Determine the [X, Y] coordinate at the center of the cell enclosing the given text.  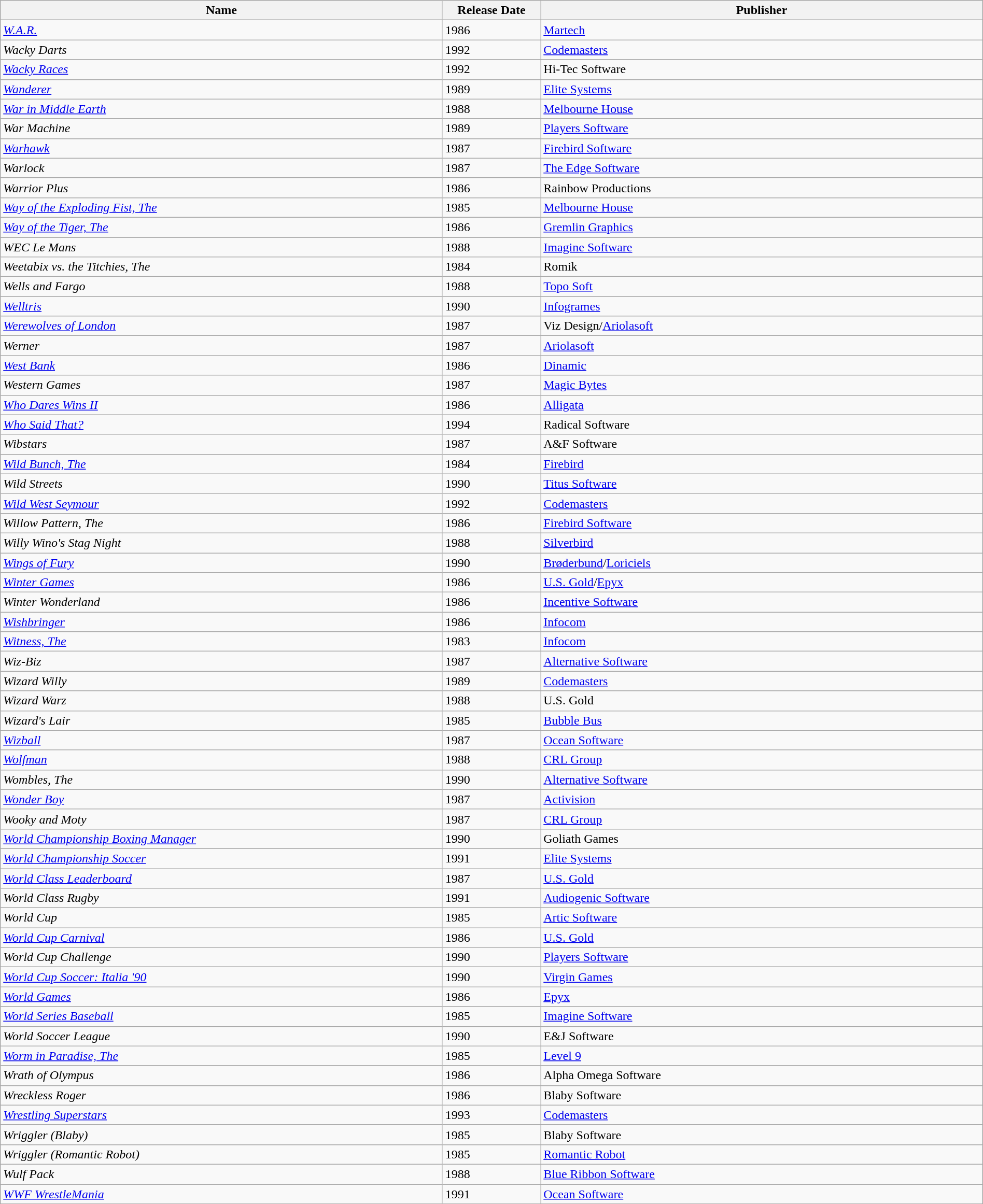
Virgin Games [762, 977]
Silverbird [762, 543]
Wrath of Olympus [222, 1075]
A&F Software [762, 444]
Blue Ribbon Software [762, 1174]
Wings of Fury [222, 562]
World Championship Boxing Manager [222, 839]
Wacky Races [222, 69]
Way of the Exploding Fist, The [222, 207]
Warlock [222, 168]
WWF WrestleMania [222, 1194]
World Class Rugby [222, 898]
Wizard Warz [222, 701]
Wanderer [222, 89]
WEC Le Mans [222, 247]
Wriggler (Blaby) [222, 1135]
Wombles, The [222, 780]
Topo Soft [762, 287]
Release Date [491, 10]
Dinamic [762, 365]
World Cup [222, 918]
World Cup Carnival [222, 938]
Wriggler (Romantic Robot) [222, 1154]
Wolfman [222, 760]
Wild Streets [222, 484]
World Cup Soccer: Italia '90 [222, 977]
Weetabix vs. the Titchies, The [222, 267]
Firebird [762, 464]
Activision [762, 799]
Werner [222, 346]
1983 [491, 642]
World Cup Challenge [222, 957]
World Soccer League [222, 1036]
Who Said That? [222, 424]
Wooky and Moty [222, 819]
Witness, The [222, 642]
Goliath Games [762, 839]
Brøderbund/Loriciels [762, 562]
Werewolves of London [222, 326]
Ariolasoft [762, 346]
Western Games [222, 385]
The Edge Software [762, 168]
Wizball [222, 740]
Warrior Plus [222, 188]
Infogrames [762, 306]
West Bank [222, 365]
Warhawk [222, 148]
World Championship Soccer [222, 858]
World Class Leaderboard [222, 879]
Wonder Boy [222, 799]
Rainbow Productions [762, 188]
Wizard's Lair [222, 720]
Gremlin Graphics [762, 227]
W.A.R. [222, 30]
Wulf Pack [222, 1174]
World Series Baseball [222, 1016]
Alligata [762, 405]
World Games [222, 997]
Incentive Software [762, 602]
Way of the Tiger, The [222, 227]
Publisher [762, 10]
1993 [491, 1115]
Wishbringer [222, 622]
1994 [491, 424]
Wreckless Roger [222, 1095]
E&J Software [762, 1036]
Winter Games [222, 583]
Willy Wino's Stag Night [222, 543]
Epyx [762, 997]
Artic Software [762, 918]
Who Dares Wins II [222, 405]
Wild West Seymour [222, 503]
Magic Bytes [762, 385]
Welltris [222, 306]
Titus Software [762, 484]
Wibstars [222, 444]
Wacky Darts [222, 50]
Willow Pattern, The [222, 523]
Wizard Willy [222, 681]
Worm in Paradise, The [222, 1056]
Wild Bunch, The [222, 464]
U.S. Gold/Epyx [762, 583]
Wrestling Superstars [222, 1115]
War in Middle Earth [222, 109]
War Machine [222, 129]
Name [222, 10]
Viz Design/Ariolasoft [762, 326]
Martech [762, 30]
Hi-Tec Software [762, 69]
Romantic Robot [762, 1154]
Level 9 [762, 1056]
Audiogenic Software [762, 898]
Wells and Fargo [222, 287]
Wiz-Biz [222, 661]
Winter Wonderland [222, 602]
Bubble Bus [762, 720]
Radical Software [762, 424]
Romik [762, 267]
Alpha Omega Software [762, 1075]
